Provide the (X, Y) coordinate of the cell's center where the given text is located.  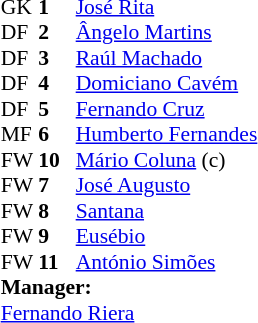
Raúl Machado (167, 58)
Manager: (130, 287)
8 (57, 211)
6 (57, 135)
MF (20, 135)
11 (57, 262)
5 (57, 109)
Domiciano Cavém (167, 83)
Mário Coluna (c) (167, 160)
Santana (167, 211)
2 (57, 33)
Eusébio (167, 237)
António Simões (167, 262)
4 (57, 83)
7 (57, 185)
Fernando Cruz (167, 109)
José Augusto (167, 185)
Ângelo Martins (167, 33)
9 (57, 237)
10 (57, 160)
Humberto Fernandes (167, 135)
3 (57, 58)
